Locate the cell with the specified text and output its (X, Y) center coordinate. 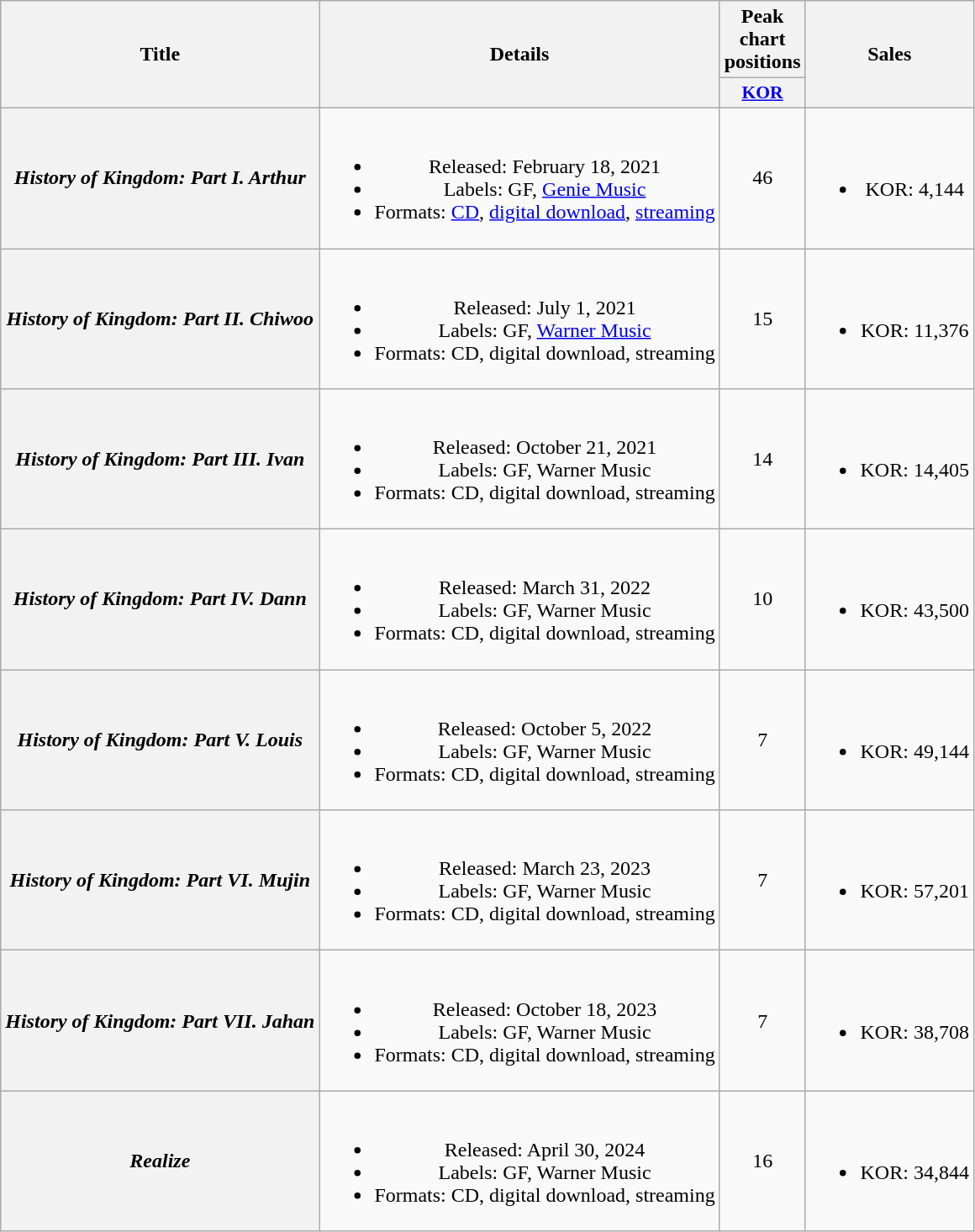
History of Kingdom: Part IV. Dann (160, 600)
15 (762, 319)
History of Kingdom: Part VI. Mujin (160, 881)
16 (762, 1161)
KOR: 34,844 (889, 1161)
Released: March 23, 2023Labels: GF, Warner MusicFormats: CD, digital download, streaming (519, 881)
Title (160, 55)
KOR: 38,708 (889, 1020)
Released: October 5, 2022Labels: GF, Warner MusicFormats: CD, digital download, streaming (519, 740)
Released: April 30, 2024Labels: GF, Warner MusicFormats: CD, digital download, streaming (519, 1161)
Details (519, 55)
Released: July 1, 2021Labels: GF, Warner MusicFormats: CD, digital download, streaming (519, 319)
KOR: 43,500 (889, 600)
KOR: 4,144 (889, 178)
14 (762, 459)
46 (762, 178)
KOR: 11,376 (889, 319)
Released: March 31, 2022Labels: GF, Warner MusicFormats: CD, digital download, streaming (519, 600)
Released: October 21, 2021Labels: GF, Warner MusicFormats: CD, digital download, streaming (519, 459)
KOR: 14,405 (889, 459)
History of Kingdom: Part II. Chiwoo (160, 319)
History of Kingdom: Part V. Louis (160, 740)
Peak chart positions (762, 39)
History of Kingdom: Part III. Ivan (160, 459)
Released: October 18, 2023Labels: GF, Warner MusicFormats: CD, digital download, streaming (519, 1020)
Released: February 18, 2021Labels: GF, Genie MusicFormats: CD, digital download, streaming (519, 178)
Realize (160, 1161)
Sales (889, 55)
History of Kingdom: Part VII. Jahan (160, 1020)
KOR: 57,201 (889, 881)
History of Kingdom: Part I. Arthur (160, 178)
10 (762, 600)
KOR (762, 93)
KOR: 49,144 (889, 740)
